Search for the cell housing the specified text and yield its (x, y) center coordinate. 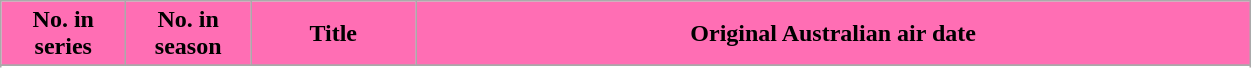
No. in series (64, 34)
Title (334, 34)
No. in season (188, 34)
Original Australian air date (834, 34)
